Find where the given text appears and provide that cell's center as (X, Y) coordinate. 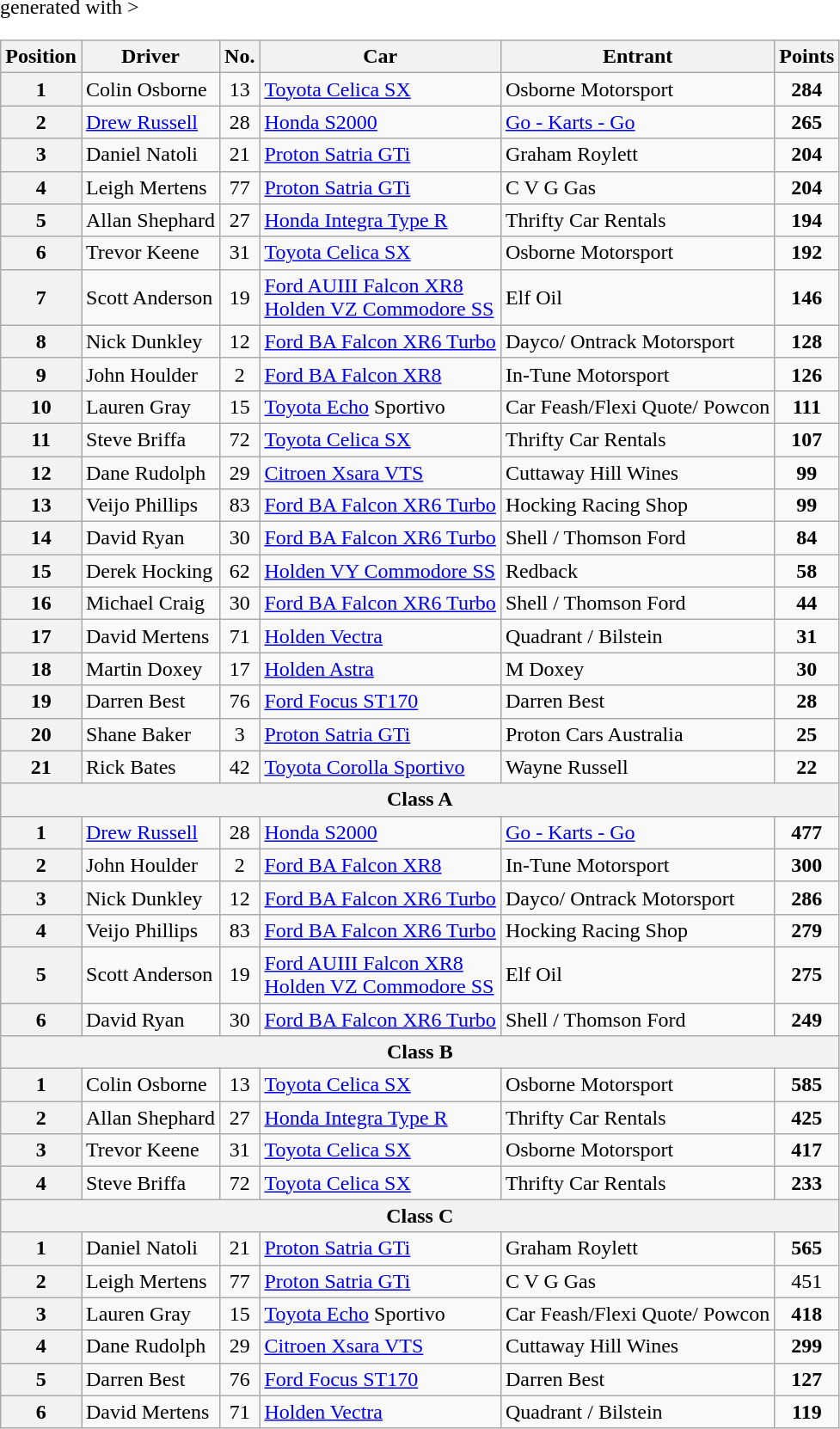
Holden VY Commodore SS (380, 571)
Driver (150, 57)
84 (806, 538)
418 (806, 1314)
128 (806, 341)
25 (806, 734)
233 (806, 1183)
417 (806, 1150)
477 (806, 832)
10 (41, 407)
Class C (420, 1216)
Wayne Russell (637, 767)
Points (806, 57)
275 (806, 975)
62 (240, 571)
14 (41, 538)
299 (806, 1346)
44 (806, 604)
Class B (420, 1052)
M Doxey (637, 669)
20 (41, 734)
No. (240, 57)
284 (806, 89)
Holden Astra (380, 669)
Proton Cars Australia (637, 734)
119 (806, 1412)
22 (806, 767)
Shane Baker (150, 734)
127 (806, 1379)
585 (806, 1085)
Rick Bates (150, 767)
Martin Doxey (150, 669)
265 (806, 122)
9 (41, 374)
7 (41, 297)
107 (806, 439)
Michael Craig (150, 604)
58 (806, 571)
Entrant (637, 57)
126 (806, 374)
146 (806, 297)
279 (806, 930)
565 (806, 1248)
111 (806, 407)
192 (806, 253)
451 (806, 1281)
Class A (420, 800)
300 (806, 865)
425 (806, 1118)
Redback (637, 571)
194 (806, 220)
249 (806, 1019)
11 (41, 439)
286 (806, 898)
Car (380, 57)
Position (41, 57)
42 (240, 767)
8 (41, 341)
16 (41, 604)
18 (41, 669)
Toyota Corolla Sportivo (380, 767)
Derek Hocking (150, 571)
